For the text-containing cell, return its midpoint in [X, Y] coordinate format. 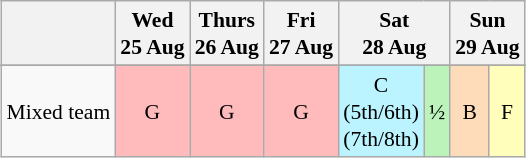
Sat28 Aug [394, 33]
Fri27 Aug [301, 33]
Wed25 Aug [152, 33]
Mixed team [58, 110]
½ [437, 110]
F [506, 110]
Thurs26 Aug [227, 33]
Sun29 Aug [487, 33]
C(5th/6th)(7th/8th) [381, 110]
B [470, 110]
